Return the [x, y] coordinate for the center point of the cell that contains the specified text.  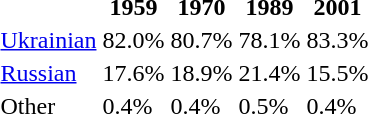
82.0% [134, 40]
21.4% [270, 73]
78.1% [270, 40]
17.6% [134, 73]
18.9% [202, 73]
80.7% [202, 40]
